Determine the (X, Y) coordinate at the center of the cell enclosing the given text.  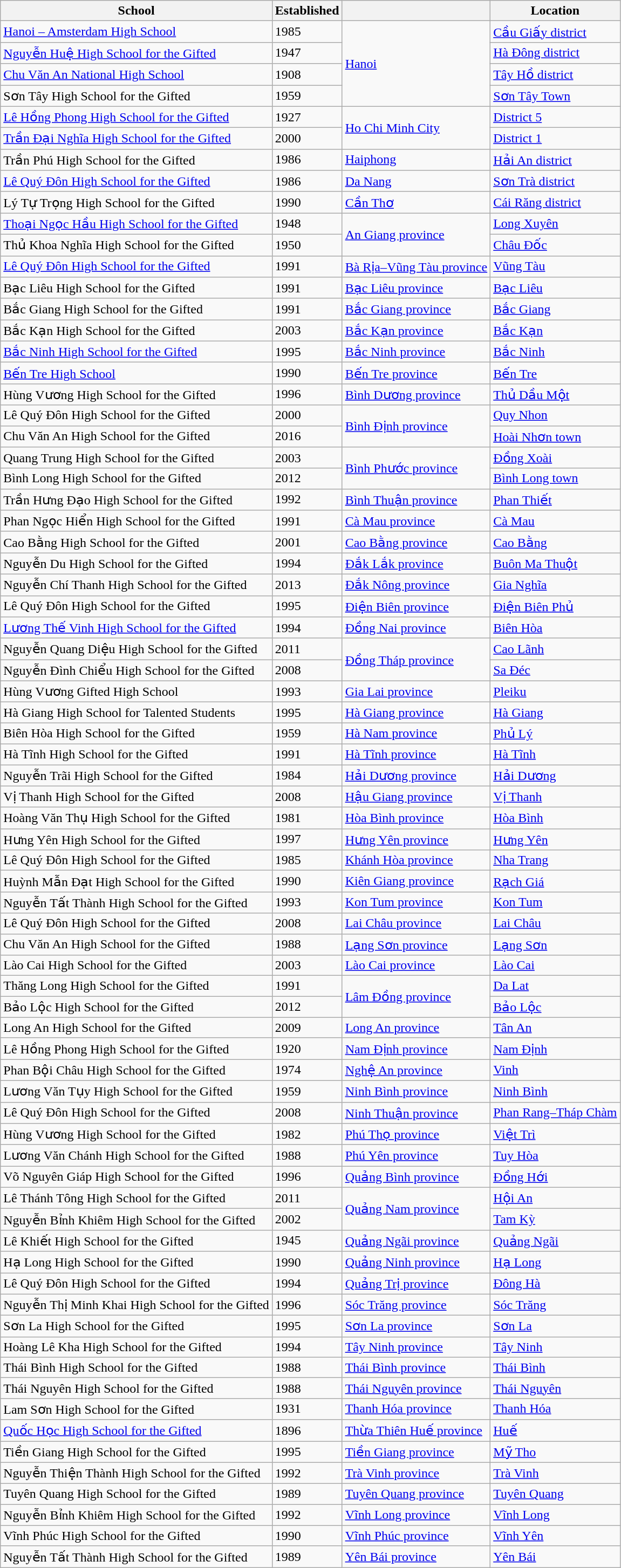
Thái Bình High School for the Gifted (137, 1367)
Thoại Ngọc Hầu High School for the Gifted (137, 224)
Bắc Ninh High School for the Gifted (137, 352)
Phủ Lý (555, 734)
School (137, 11)
Điện Biên Phủ (555, 606)
Đông Hà (555, 1284)
Quốc Học High School for the Gifted (137, 1430)
Biên Hòa (555, 628)
Phan Bội Châu High School for the Gifted (137, 1070)
Hoàng Lê Kha High School for the Gifted (137, 1347)
Bình Dương province (417, 394)
Hòa Bình province (417, 818)
Hà Giang (555, 713)
Hà Tĩnh High School for the Gifted (137, 754)
Vĩnh Long province (417, 1515)
Bảo Lộc High School for the Gifted (137, 1007)
Huỳnh Mẫn Đạt High School for the Gifted (137, 881)
Hùng Vương Gifted High School (137, 691)
Lương Thế Vinh High School for the Gifted (137, 628)
Hanoi – Amsterdam High School (137, 32)
Ninh Thuận province (417, 1113)
Cao Bằng province (417, 542)
Bắc Ninh province (417, 352)
Kon Tum province (417, 902)
Phan Thiết (555, 499)
Vĩnh Phúc High School for the Gifted (137, 1536)
An Giang province (417, 234)
Đồng Tháp province (417, 659)
Huế (555, 1430)
Gia Lai province (417, 691)
Bảo Lộc (555, 1007)
Hà Giang province (417, 713)
Bình Long town (555, 478)
Biên Hòa High School for the Gifted (137, 734)
Rạch Giá (555, 881)
Nguyễn Thị Minh Khai High School for the Gifted (137, 1305)
1948 (307, 224)
Nguyễn Chí Thanh High School for the Gifted (137, 585)
Bắc Kạn High School for the Gifted (137, 331)
Tây Hồ district (555, 74)
Tân An (555, 1028)
Lê Thánh Tông High School for the Gifted (137, 1198)
Bà Rịa–Vũng Tàu province (417, 266)
1908 (307, 74)
Quảng Ngãi (555, 1241)
Tuyên Quang (555, 1494)
Đồng Xoài (555, 458)
2009 (307, 1028)
Bắc Ninh (555, 352)
Hưng Yên High School for the Gifted (137, 839)
Tuy Hòa (555, 1155)
Phan Ngọc Hiển High School for the Gifted (137, 521)
Quảng Bình province (417, 1177)
Thái Nguyên High School for the Gifted (137, 1388)
Lạng Sơn (555, 944)
Lào Cai province (417, 966)
Hội An (555, 1198)
2013 (307, 585)
Ninh Bình province (417, 1091)
1931 (307, 1409)
Lê Khiết High School for the Gifted (137, 1241)
Hải Dương (555, 776)
Cà Mau province (417, 521)
Quy Nhon (555, 415)
Bắc Giang High School for the Gifted (137, 309)
2016 (307, 436)
Location (555, 11)
Yên Bái province (417, 1557)
Điện Biên province (417, 606)
Long An province (417, 1028)
Vĩnh Long (555, 1515)
Lào Cai (555, 966)
Đồng Nai province (417, 628)
Trần Phú High School for the Gifted (137, 160)
1927 (307, 117)
Bình Phước province (417, 468)
Chu Văn An National High School (137, 74)
Nguyễn Đình Chiểu High School for the Gifted (137, 670)
Bình Định province (417, 426)
Sa Đéc (555, 670)
Châu Đốc (555, 245)
District 5 (555, 117)
Đồng Hới (555, 1177)
1920 (307, 1049)
Quảng Trị province (417, 1284)
Lạng Sơn province (417, 944)
Cần Thơ (417, 202)
2002 (307, 1220)
Bến Tre (555, 373)
Thái Bình province (417, 1367)
Nha Trang (555, 860)
Hà Giang High School for Talented Students (137, 713)
Sơn Trà district (555, 181)
Quang Trung High School for the Gifted (137, 458)
Thăng Long High School for the Gifted (137, 986)
Hậu Giang province (417, 797)
Sóc Trăng (555, 1305)
Bắc Kạn (555, 331)
Hải An district (555, 160)
1981 (307, 818)
Cái Răng district (555, 202)
Thủ Dầu Một (555, 394)
Nguyễn Thiện Thành High School for the Gifted (137, 1473)
Established (307, 11)
Nguyễn Huệ High School for the Gifted (137, 53)
Vinh (555, 1070)
Cao Lãnh (555, 649)
Long An High School for the Gifted (137, 1028)
Sơn La (555, 1326)
Phú Yên province (417, 1155)
Hoài Nhơn town (555, 436)
Hà Đông district (555, 53)
Kiên Giang province (417, 881)
Quảng Ninh province (417, 1262)
Lai Châu province (417, 923)
Yên Bái (555, 1557)
Bắc Giang (555, 309)
Cà Mau (555, 521)
Cao Bằng High School for the Gifted (137, 542)
Lý Tự Trọng High School for the Gifted (137, 202)
Bắc Giang province (417, 309)
Nguyễn Trãi High School for the Gifted (137, 776)
Bắc Kạn province (417, 331)
Bình Long High School for the Gifted (137, 478)
Bạc Liêu (555, 288)
1997 (307, 839)
Lào Cai High School for the Gifted (137, 966)
Hưng Yên (555, 839)
District 1 (555, 139)
Đắk Nông province (417, 585)
1984 (307, 776)
Vị Thanh High School for the Gifted (137, 797)
Phan Rang–Tháp Chàm (555, 1113)
Lương Văn Chánh High School for the Gifted (137, 1155)
Lương Văn Tụy High School for the Gifted (137, 1091)
Bình Thuận province (417, 499)
Sơn Tây High School for the Gifted (137, 96)
Hưng Yên province (417, 839)
Nguyễn Quang Diệu High School for the Gifted (137, 649)
Buôn Ma Thuột (555, 564)
Mỹ Tho (555, 1452)
Tiền Giang province (417, 1452)
Lâm Đồng province (417, 997)
Hòa Bình (555, 818)
Hoàng Văn Thụ High School for the Gifted (137, 818)
Bến Tre province (417, 373)
Ninh Bình (555, 1091)
Tuyên Quang province (417, 1494)
Thái Bình (555, 1367)
Cao Bằng (555, 542)
Trà Vinh province (417, 1473)
Da Nang (417, 181)
1950 (307, 245)
Hạ Long High School for the Gifted (137, 1262)
Nam Định (555, 1049)
Trần Đại Nghĩa High School for the Gifted (137, 139)
Hanoi (417, 64)
Thanh Hóa (555, 1409)
Bạc Liêu High School for the Gifted (137, 288)
Sóc Trăng province (417, 1305)
Việt Trì (555, 1134)
Tây Ninh (555, 1347)
Trà Vinh (555, 1473)
Ho Chi Minh City (417, 127)
Lam Sơn High School for the Gifted (137, 1409)
Gia Nghĩa (555, 585)
Tam Kỳ (555, 1220)
Haiphong (417, 160)
1982 (307, 1134)
Long Xuyên (555, 224)
Vũng Tàu (555, 266)
Kon Tum (555, 902)
Tiền Giang High School for the Gifted (137, 1452)
Nam Định province (417, 1049)
Bạc Liêu province (417, 288)
Thái Nguyên (555, 1388)
Nghệ An province (417, 1070)
Quảng Ngãi province (417, 1241)
Tuyên Quang High School for the Gifted (137, 1494)
Sơn La High School for the Gifted (137, 1326)
Nguyễn Du High School for the Gifted (137, 564)
Bến Tre High School (137, 373)
Hà Tĩnh province (417, 754)
2001 (307, 542)
Khánh Hòa province (417, 860)
Vĩnh Yên (555, 1536)
Thái Nguyên province (417, 1388)
Vị Thanh (555, 797)
Thừa Thiên Huế province (417, 1430)
Trần Hưng Đạo High School for the Gifted (137, 499)
Hạ Long (555, 1262)
1945 (307, 1241)
Vĩnh Phúc province (417, 1536)
Pleiku (555, 691)
Sơn Tây Town (555, 96)
Quảng Nam province (417, 1208)
Phú Thọ province (417, 1134)
1947 (307, 53)
Tây Ninh province (417, 1347)
Thủ Khoa Nghĩa High School for the Gifted (137, 245)
Hà Tĩnh (555, 754)
Cầu Giấy district (555, 32)
Hải Dương province (417, 776)
Lai Châu (555, 923)
Hà Nam province (417, 734)
1896 (307, 1430)
Thanh Hóa province (417, 1409)
Đắk Lắk province (417, 564)
Sơn La province (417, 1326)
1974 (307, 1070)
Da Lat (555, 986)
Võ Nguyên Giáp High School for the Gifted (137, 1177)
